Provide the (X, Y) coordinate of the cell's center where the given text is located.  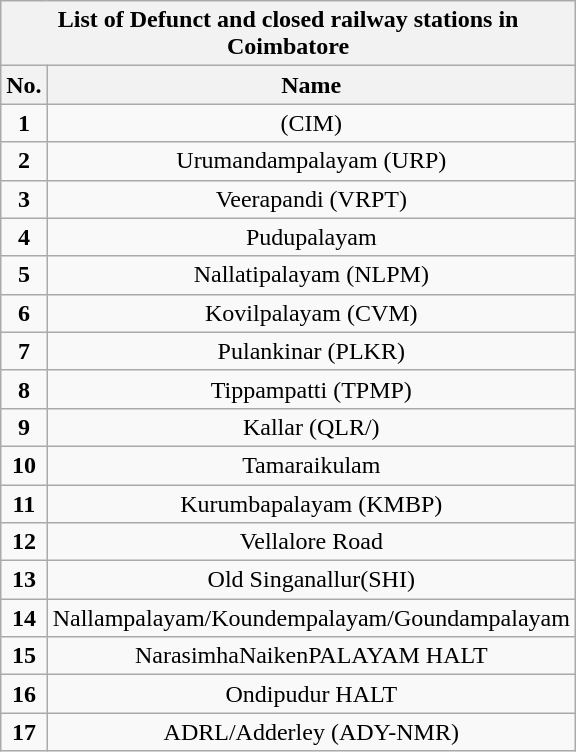
No. (24, 85)
ADRL/Adderley (ADY-NMR) (311, 732)
3 (24, 199)
Veerapandi (VRPT) (311, 199)
Tamaraikulam (311, 465)
Kallar (QLR/) (311, 427)
Pulankinar (PLKR) (311, 351)
4 (24, 237)
14 (24, 618)
Vellalore Road (311, 542)
15 (24, 656)
11 (24, 503)
Kurumbapalayam (KMBP) (311, 503)
17 (24, 732)
12 (24, 542)
13 (24, 580)
(CIM) (311, 123)
7 (24, 351)
10 (24, 465)
List of Defunct and closed railway stations in Coimbatore (288, 34)
5 (24, 275)
2 (24, 161)
Pudupalayam (311, 237)
Nallatipalayam (NLPM) (311, 275)
Kovilpalayam (CVM) (311, 313)
Old Singanallur(SHI) (311, 580)
6 (24, 313)
Tippampatti (TPMP) (311, 389)
NarasimhaNaikenPALAYAM HALT (311, 656)
Nallampalayam/Koundempalayam/Goundampalayam (311, 618)
Urumandampalayam (URP) (311, 161)
16 (24, 694)
Name (311, 85)
9 (24, 427)
1 (24, 123)
8 (24, 389)
Ondipudur HALT (311, 694)
